Pinpoint the cell where the given text exists, returning its [X, Y] midpoint coordinate. 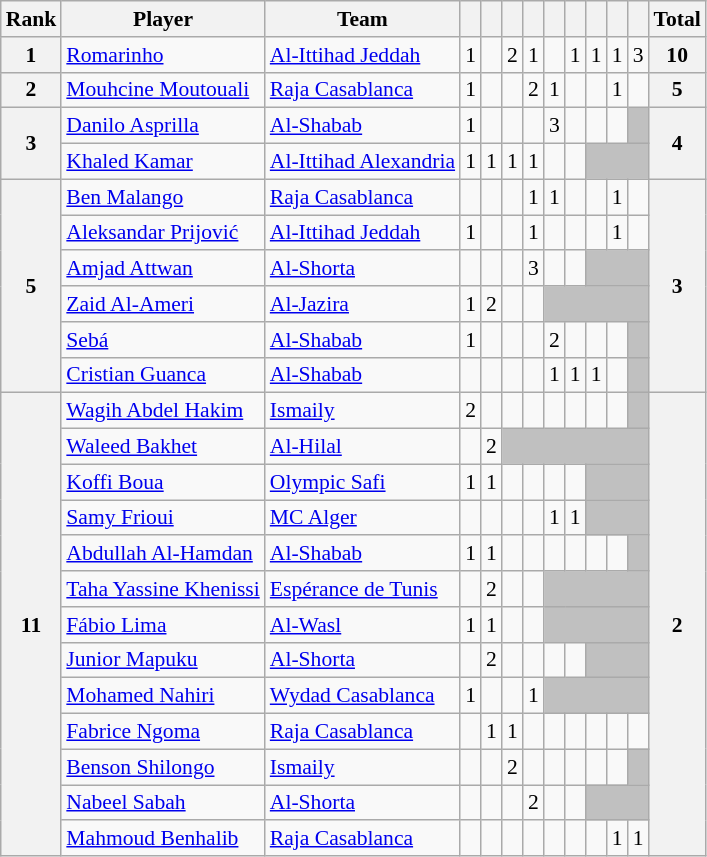
Fabrice Ngoma [162, 732]
Rank [32, 19]
Aleksandar Prijović [162, 233]
Olympic Safi [362, 482]
MC Alger [362, 518]
Player [162, 19]
Mouhcine Moutouali [162, 90]
Wydad Casablanca [362, 696]
Sebá [162, 340]
Mohamed Nahiri [162, 696]
Taha Yassine Khenissi [162, 589]
Al-Wasl [362, 625]
Junior Mapuku [162, 660]
Abdullah Al-Hamdan [162, 554]
Waleed Bakhet [162, 447]
Total [676, 19]
Samy Frioui [162, 518]
Al-Ittihad Alexandria [362, 162]
Benson Shilongo [162, 767]
Ben Malango [162, 197]
Danilo Asprilla [162, 126]
Amjad Attwan [162, 269]
Team [362, 19]
11 [32, 624]
Al-Hilal [362, 447]
Koffi Boua [162, 482]
Mahmoud Benhalib [162, 839]
Nabeel Sabah [162, 803]
Khaled Kamar [162, 162]
Zaid Al-Ameri [162, 304]
Al-Jazira [362, 304]
Espérance de Tunis [362, 589]
Romarinho [162, 55]
4 [676, 144]
Wagih Abdel Hakim [162, 411]
10 [676, 55]
Fábio Lima [162, 625]
Cristian Guanca [162, 375]
